Determine the [X, Y] coordinate at the center of the cell enclosing the given text.  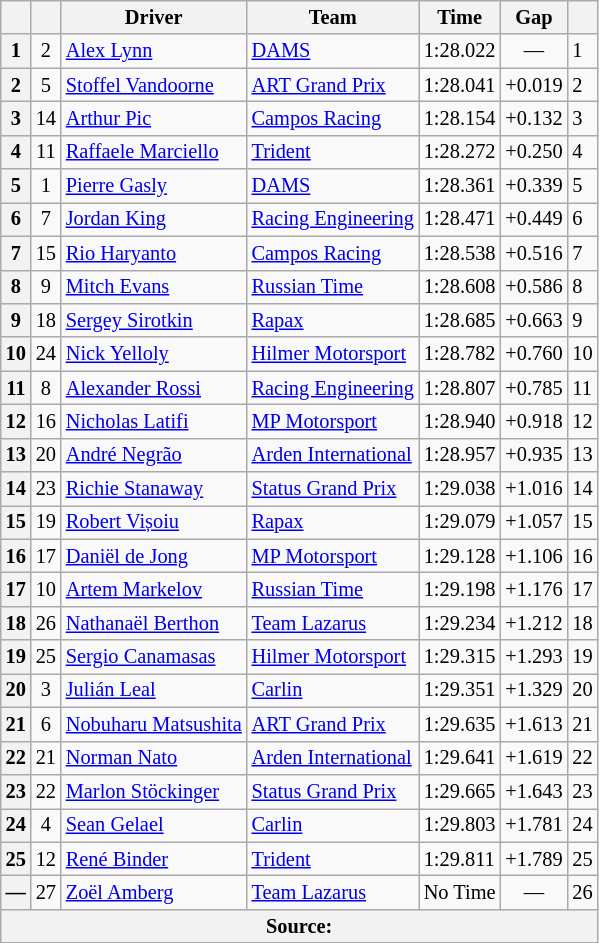
Stoffel Vandoorne [154, 85]
Richie Stanaway [154, 489]
27 [46, 892]
+1.619 [534, 758]
1:28.538 [460, 253]
+0.250 [534, 152]
Sergey Sirotkin [154, 320]
+1.789 [534, 859]
1:28.608 [460, 287]
René Binder [154, 859]
1:28.782 [460, 354]
Nobuharu Matsushita [154, 724]
1:28.957 [460, 455]
Jordan King [154, 219]
+0.760 [534, 354]
+0.935 [534, 455]
1:29.079 [460, 522]
+1.106 [534, 556]
1:29.641 [460, 758]
1:29.351 [460, 690]
+0.918 [534, 421]
Alex Lynn [154, 51]
+0.586 [534, 287]
1:28.685 [460, 320]
1:28.154 [460, 118]
Alexander Rossi [154, 388]
1:29.128 [460, 556]
1:28.471 [460, 219]
Raffaele Marciello [154, 152]
1:29.803 [460, 825]
1:28.272 [460, 152]
Time [460, 17]
+1.212 [534, 623]
1:29.198 [460, 589]
Nick Yelloly [154, 354]
+1.613 [534, 724]
1:29.811 [460, 859]
1:28.807 [460, 388]
Artem Markelov [154, 589]
1:29.234 [460, 623]
Norman Nato [154, 758]
1:29.635 [460, 724]
+0.516 [534, 253]
+0.663 [534, 320]
Sean Gelael [154, 825]
Rio Haryanto [154, 253]
1:29.038 [460, 489]
Mitch Evans [154, 287]
1:28.022 [460, 51]
Julián Leal [154, 690]
Team [333, 17]
+0.785 [534, 388]
Zoël Amberg [154, 892]
+1.293 [534, 657]
Nathanaël Berthon [154, 623]
+0.019 [534, 85]
André Negrão [154, 455]
Robert Vișoiu [154, 522]
+1.643 [534, 791]
+0.449 [534, 219]
No Time [460, 892]
+0.339 [534, 186]
Sergio Canamasas [154, 657]
Source: [300, 926]
1:29.665 [460, 791]
+0.132 [534, 118]
Gap [534, 17]
1:28.041 [460, 85]
1:28.940 [460, 421]
Nicholas Latifi [154, 421]
+1.781 [534, 825]
Daniël de Jong [154, 556]
1:29.315 [460, 657]
Driver [154, 17]
1:28.361 [460, 186]
Arthur Pic [154, 118]
Pierre Gasly [154, 186]
+1.057 [534, 522]
+1.016 [534, 489]
+1.176 [534, 589]
+1.329 [534, 690]
Marlon Stöckinger [154, 791]
